Locate the cell with the specified text and output its (x, y) center coordinate. 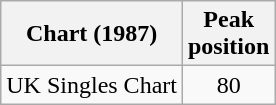
Chart (1987) (92, 34)
Peakposition (228, 34)
80 (228, 85)
UK Singles Chart (92, 85)
